Locate the cell with the specified text and output its [x, y] center coordinate. 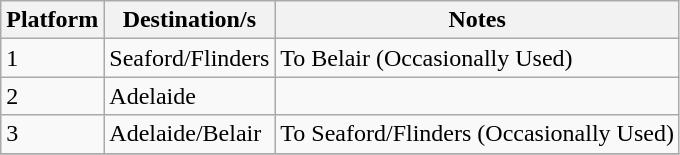
To Seaford/Flinders (Occasionally Used) [478, 134]
3 [52, 134]
1 [52, 58]
Adelaide/Belair [190, 134]
Adelaide [190, 96]
Seaford/Flinders [190, 58]
Notes [478, 20]
Destination/s [190, 20]
2 [52, 96]
To Belair (Occasionally Used) [478, 58]
Platform [52, 20]
